Identify which cell holds the provided text, then report its [X, Y] central coordinate. 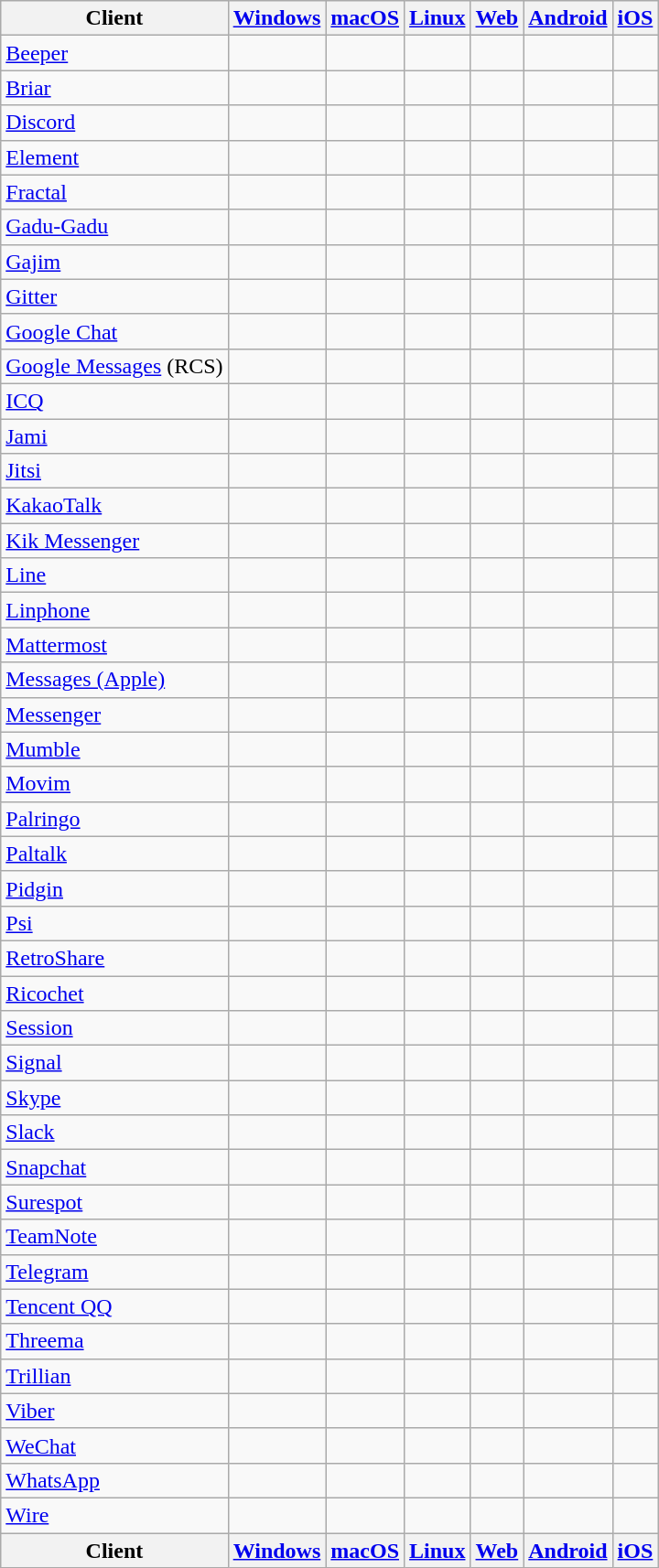
Movim [114, 784]
Gitter [114, 296]
Slack [114, 1133]
Kik Messenger [114, 541]
Messages (Apple) [114, 680]
Gajim [114, 262]
KakaoTalk [114, 506]
Google Chat [114, 331]
Signal [114, 1063]
TeamNote [114, 1237]
Fractal [114, 192]
Telegram [114, 1272]
Jitsi [114, 471]
Mumble [114, 749]
Threema [114, 1341]
Line [114, 575]
Jami [114, 436]
Discord [114, 123]
Palringo [114, 819]
Gadu-Gadu [114, 227]
Trillian [114, 1376]
Wire [114, 1515]
ICQ [114, 401]
Surespot [114, 1202]
Psi [114, 923]
Snapchat [114, 1167]
Tencent QQ [114, 1306]
Skype [114, 1098]
Messenger [114, 714]
Viber [114, 1411]
RetroShare [114, 958]
Paltalk [114, 854]
Linphone [114, 610]
Google Messages (RCS) [114, 366]
WeChat [114, 1445]
Ricochet [114, 993]
WhatsApp [114, 1480]
Briar [114, 88]
Session [114, 1028]
Mattermost [114, 645]
Pidgin [114, 888]
Element [114, 157]
Beeper [114, 53]
